Detect which cell encompasses the target text, then output its (x, y) center coordinate. 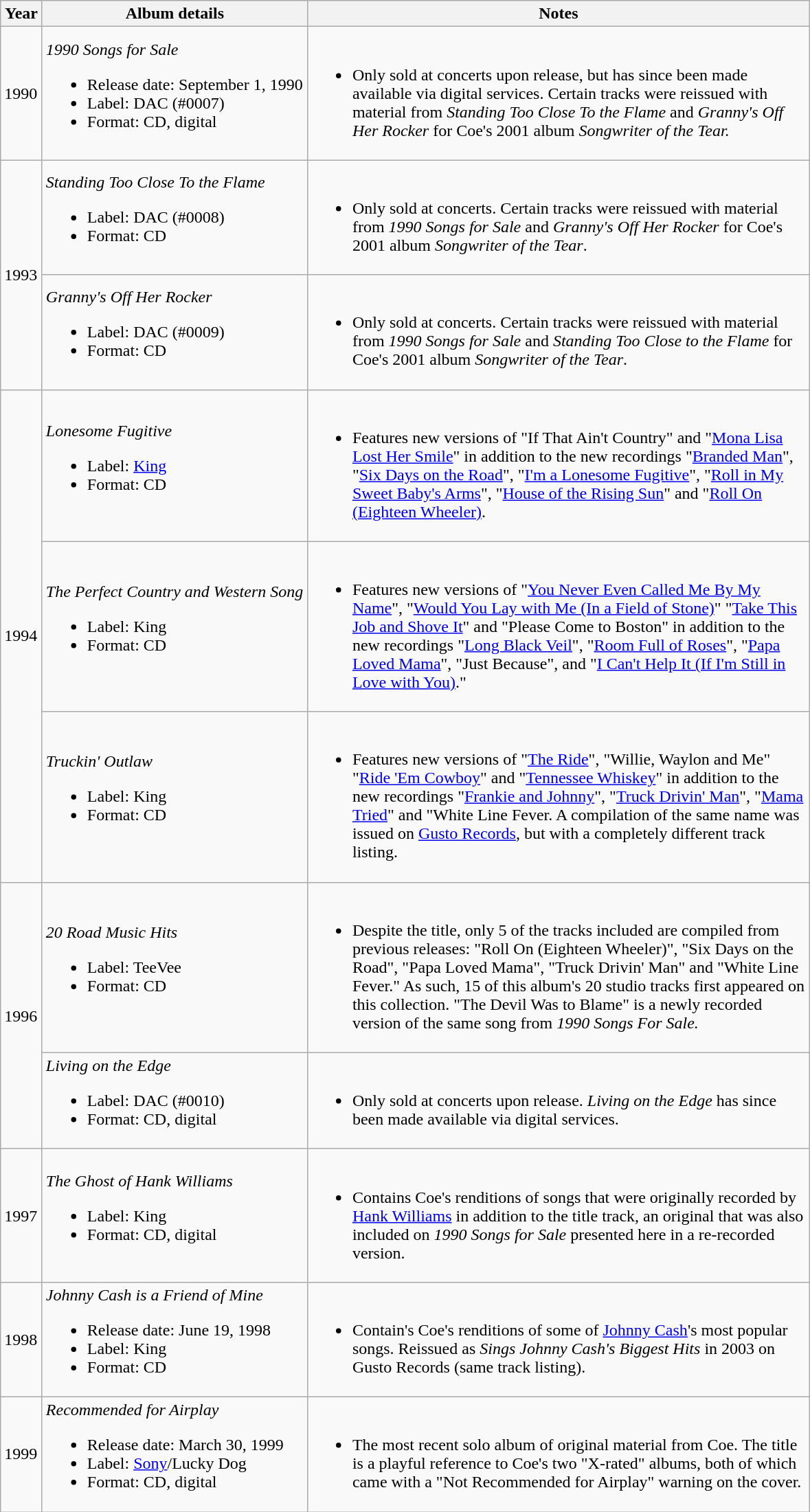
1994 (22, 636)
1998 (22, 1340)
1993 (22, 275)
20 Road Music HitsLabel: TeeVeeFormat: CD (175, 967)
1999 (22, 1454)
Album details (175, 14)
1996 (22, 1015)
1997 (22, 1215)
1990 Songs for SaleRelease date: September 1, 1990Label: DAC (#0007)Format: CD, digital (175, 93)
Truckin' OutlawLabel: KingFormat: CD (175, 797)
The Perfect Country and Western SongLabel: KingFormat: CD (175, 627)
Only sold at concerts upon release. Living on the Edge has since been made available via digital services. (558, 1101)
Lonesome FugitiveLabel: KingFormat: CD (175, 466)
Standing Too Close To the FlameLabel: DAC (#0008)Format: CD (175, 217)
Living on the EdgeLabel: DAC (#0010)Format: CD, digital (175, 1101)
The Ghost of Hank WilliamsLabel: KingFormat: CD, digital (175, 1215)
Granny's Off Her RockerLabel: DAC (#0009)Format: CD (175, 332)
Johnny Cash is a Friend of MineRelease date: June 19, 1998Label: KingFormat: CD (175, 1340)
Year (22, 14)
Recommended for AirplayRelease date: March 30, 1999Label: Sony/Lucky DogFormat: CD, digital (175, 1454)
Notes (558, 14)
1990 (22, 93)
